Return the (X, Y) coordinate for the center point of the cell that contains the specified text.  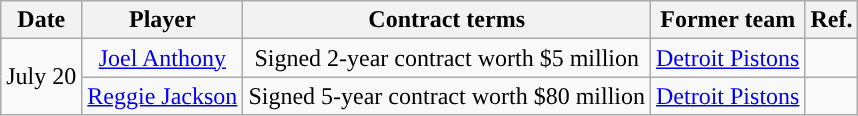
Signed 5-year contract worth $80 million (447, 96)
Date (42, 20)
Reggie Jackson (162, 96)
Player (162, 20)
Joel Anthony (162, 58)
Former team (728, 20)
Contract terms (447, 20)
Signed 2-year contract worth $5 million (447, 58)
July 20 (42, 77)
Ref. (832, 20)
